Provide the [x, y] coordinate of the cell's center where the given text is located.  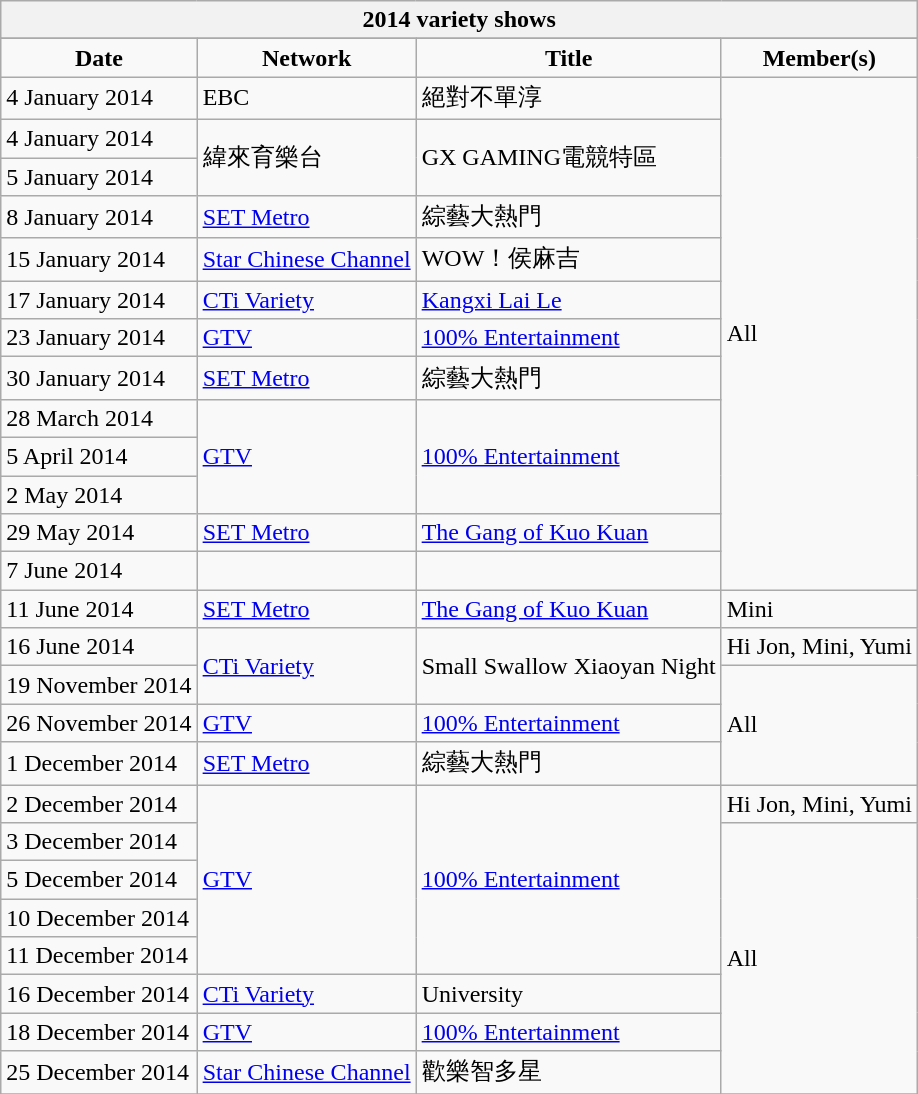
Network [306, 58]
2 May 2014 [99, 495]
8 January 2014 [99, 218]
16 December 2014 [99, 994]
16 June 2014 [99, 647]
26 November 2014 [99, 723]
Member(s) [819, 58]
15 January 2014 [99, 260]
歡樂智多星 [568, 1072]
5 January 2014 [99, 177]
1 December 2014 [99, 764]
11 December 2014 [99, 956]
GX GAMING電競特區 [568, 157]
30 January 2014 [99, 378]
緯來育樂台 [306, 157]
28 March 2014 [99, 418]
17 January 2014 [99, 300]
5 December 2014 [99, 880]
23 January 2014 [99, 338]
EBC [306, 98]
Date [99, 58]
Small Swallow Xiaoyan Night [568, 666]
19 November 2014 [99, 685]
18 December 2014 [99, 1032]
University [568, 994]
10 December 2014 [99, 918]
Mini [819, 609]
Kangxi Lai Le [568, 300]
WOW！侯麻吉 [568, 260]
25 December 2014 [99, 1072]
3 December 2014 [99, 842]
5 April 2014 [99, 456]
絕對不單淳 [568, 98]
7 June 2014 [99, 571]
29 May 2014 [99, 533]
2014 variety shows [460, 20]
2 December 2014 [99, 803]
Title [568, 58]
11 June 2014 [99, 609]
